Return (x, y) of the center of cell containing provided text 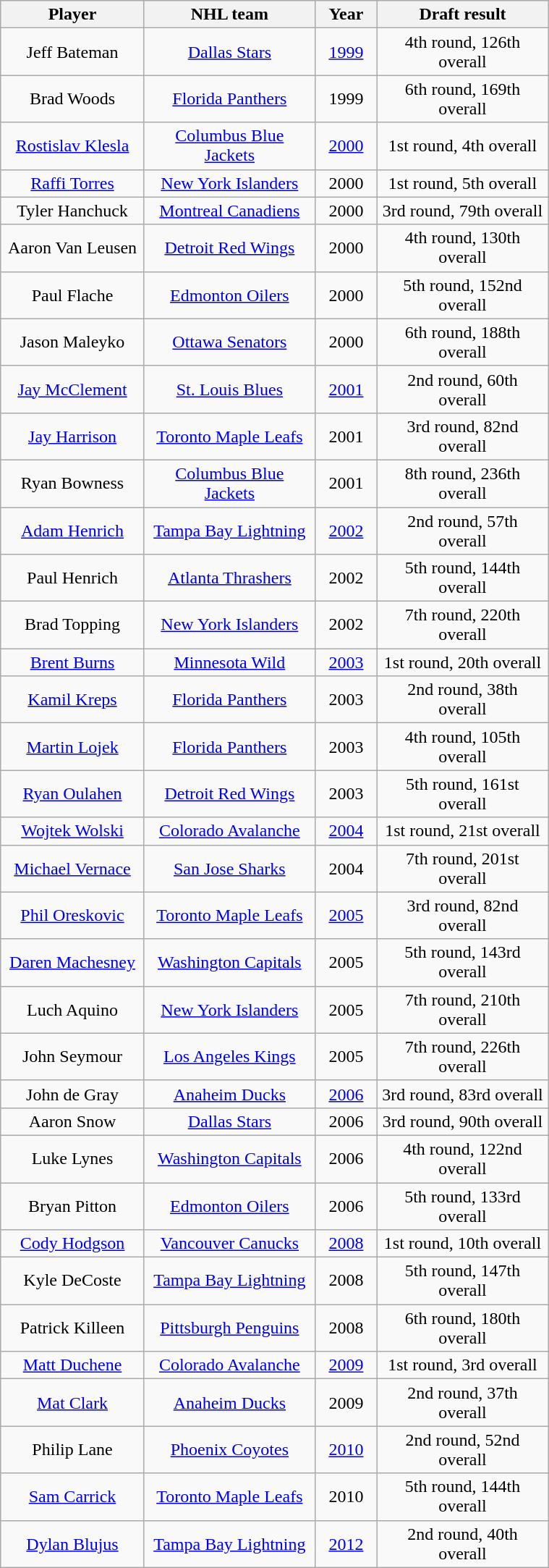
3rd round, 79th overall (462, 211)
Phil Oreskovic (72, 915)
Kyle DeCoste (72, 1281)
7th round, 220th overall (462, 625)
7th round, 201st overall (462, 869)
Draft result (462, 14)
Martin Lojek (72, 747)
5th round, 133rd overall (462, 1206)
Ryan Bowness (72, 484)
Brent Burns (72, 662)
Rostislav Klesla (72, 146)
Vancouver Canucks (229, 1244)
1st round, 20th overall (462, 662)
St. Louis Blues (229, 389)
1st round, 10th overall (462, 1244)
Cody Hodgson (72, 1244)
Mat Clark (72, 1403)
2nd round, 40th overall (462, 1543)
5th round, 161st overall (462, 793)
NHL team (229, 14)
4th round, 105th overall (462, 747)
3rd round, 83rd overall (462, 1094)
Aaron Van Leusen (72, 248)
Philip Lane (72, 1449)
Kamil Kreps (72, 699)
John Seymour (72, 1057)
1st round, 21st overall (462, 831)
Aaron Snow (72, 1121)
5th round, 143rd overall (462, 963)
Jay McClement (72, 389)
2nd round, 57th overall (462, 530)
Tyler Hanchuck (72, 211)
3rd round, 90th overall (462, 1121)
Wojtek Wolski (72, 831)
Brad Woods (72, 98)
Luch Aquino (72, 1009)
Jeff Bateman (72, 52)
Pittsburgh Penguins (229, 1328)
6th round, 180th overall (462, 1328)
4th round, 122nd overall (462, 1158)
John de Gray (72, 1094)
Montreal Canadiens (229, 211)
7th round, 226th overall (462, 1057)
2nd round, 60th overall (462, 389)
Michael Vernace (72, 869)
1st round, 4th overall (462, 146)
7th round, 210th overall (462, 1009)
Daren Machesney (72, 963)
4th round, 130th overall (462, 248)
Patrick Killeen (72, 1328)
8th round, 236th overall (462, 484)
Raffi Torres (72, 183)
1st round, 3rd overall (462, 1365)
1st round, 5th overall (462, 183)
Minnesota Wild (229, 662)
Phoenix Coyotes (229, 1449)
6th round, 169th overall (462, 98)
Dylan Blujus (72, 1543)
Year (346, 14)
Ryan Oulahen (72, 793)
San Jose Sharks (229, 869)
Paul Flache (72, 295)
Bryan Pitton (72, 1206)
4th round, 126th overall (462, 52)
2012 (346, 1543)
Luke Lynes (72, 1158)
Paul Henrich (72, 578)
Los Angeles Kings (229, 1057)
Adam Henrich (72, 530)
Player (72, 14)
2nd round, 37th overall (462, 1403)
Atlanta Thrashers (229, 578)
Sam Carrick (72, 1497)
Jason Maleyko (72, 342)
Matt Duchene (72, 1365)
2nd round, 52nd overall (462, 1449)
2nd round, 38th overall (462, 699)
5th round, 152nd overall (462, 295)
Ottawa Senators (229, 342)
6th round, 188th overall (462, 342)
Brad Topping (72, 625)
Jay Harrison (72, 436)
5th round, 147th overall (462, 1281)
